Return [X, Y] of the center of cell containing provided text 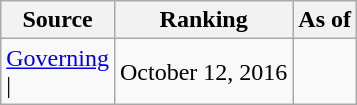
Ranking [203, 20]
Governing| [58, 72]
October 12, 2016 [203, 72]
As of [325, 20]
Source [58, 20]
